Detect which cell encompasses the target text, then output its (x, y) center coordinate. 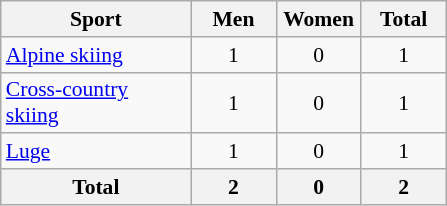
Luge (96, 152)
Men (234, 19)
Women (318, 19)
Cross-country skiing (96, 102)
Alpine skiing (96, 55)
Sport (96, 19)
